Detect which cell encompasses the target text, then output its [X, Y] center coordinate. 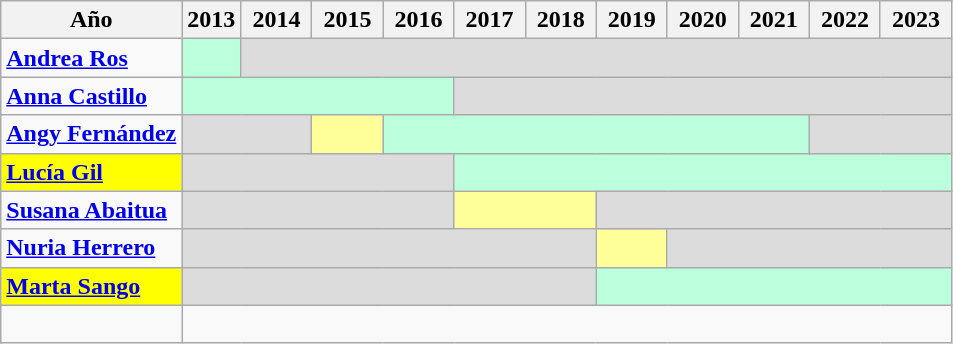
2023 [916, 20]
Lucía Gil [92, 172]
2014 [276, 20]
Nuria Herrero [92, 248]
2013 [212, 20]
Anna Castillo [92, 96]
2020 [702, 20]
2015 [348, 20]
2016 [418, 20]
2022 [844, 20]
2021 [774, 20]
2017 [490, 20]
Angy Fernández [92, 134]
Año [92, 20]
2018 [560, 20]
Marta Sango [92, 286]
Susana Abaitua [92, 210]
Andrea Ros [92, 58]
2019 [632, 20]
